Search for the cell housing the specified text and yield its (X, Y) center coordinate. 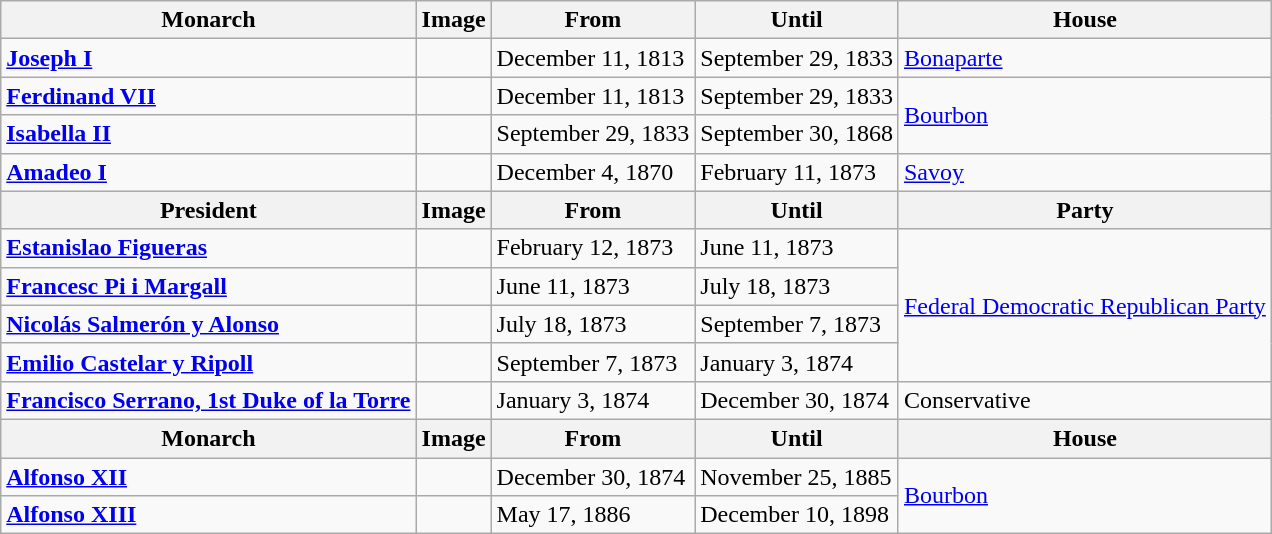
February 12, 1873 (593, 248)
December 10, 1898 (797, 515)
Emilio Castelar y Ripoll (208, 362)
Party (1084, 210)
December 4, 1870 (593, 172)
Francesc Pi i Margall (208, 286)
Bonaparte (1084, 58)
November 25, 1885 (797, 477)
Estanislao Figueras (208, 248)
Ferdinand VII (208, 96)
President (208, 210)
Francisco Serrano, 1st Duke of la Torre (208, 400)
Conservative (1084, 400)
Alfonso XII (208, 477)
September 30, 1868 (797, 134)
May 17, 1886 (593, 515)
Joseph I (208, 58)
Isabella II (208, 134)
Nicolás Salmerón y Alonso (208, 324)
Amadeo I (208, 172)
Savoy (1084, 172)
February 11, 1873 (797, 172)
Alfonso XIII (208, 515)
Federal Democratic Republican Party (1084, 305)
